For the text-containing cell, return its midpoint in [X, Y] coordinate format. 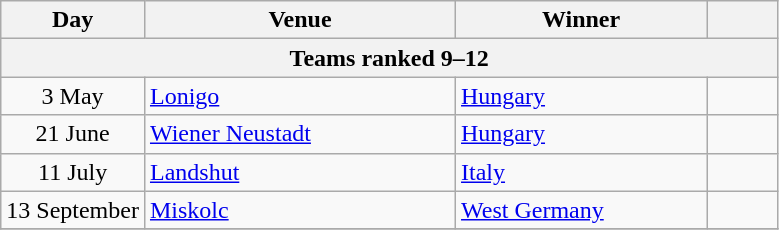
Landshut [300, 172]
21 June [73, 134]
Italy [582, 172]
13 September [73, 210]
Venue [300, 20]
3 May [73, 96]
Teams ranked 9–12 [390, 58]
11 July [73, 172]
Day [73, 20]
Winner [582, 20]
West Germany [582, 210]
Miskolc [300, 210]
Lonigo [300, 96]
Wiener Neustadt [300, 134]
